Determine the (x, y) coordinate at the center of the cell enclosing the given text.  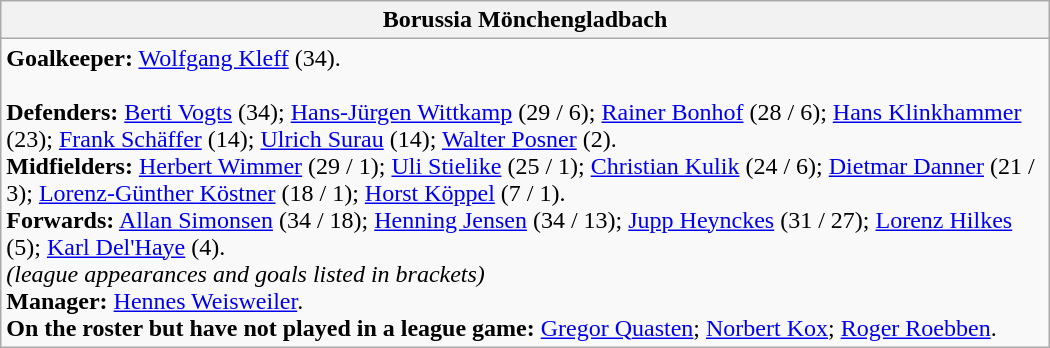
Borussia Mönchengladbach (525, 20)
